Extract the (X, Y) coordinate from the center of the cell holding the provided text.  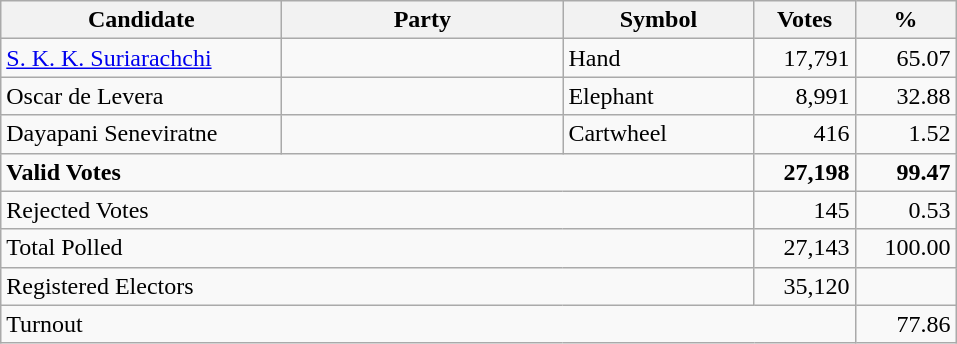
17,791 (804, 58)
99.47 (906, 172)
Valid Votes (378, 172)
77.86 (906, 324)
Oscar de Levera (142, 96)
1.52 (906, 134)
Votes (804, 20)
8,991 (804, 96)
Rejected Votes (378, 210)
145 (804, 210)
27,143 (804, 248)
Party (422, 20)
Hand (658, 58)
Elephant (658, 96)
Total Polled (378, 248)
% (906, 20)
Symbol (658, 20)
0.53 (906, 210)
Turnout (428, 324)
32.88 (906, 96)
35,120 (804, 286)
100.00 (906, 248)
27,198 (804, 172)
Registered Electors (378, 286)
Cartwheel (658, 134)
416 (804, 134)
Candidate (142, 20)
S. K. K. Suriarachchi (142, 58)
Dayapani Seneviratne (142, 134)
65.07 (906, 58)
